Find where the given text appears and provide that cell's center as [x, y] coordinate. 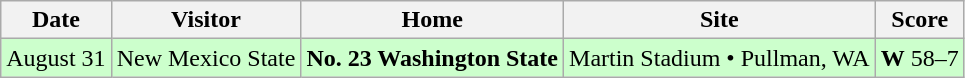
New Mexico State [206, 58]
Site [720, 20]
No. 23 Washington State [432, 58]
Visitor [206, 20]
Martin Stadium • Pullman, WA [720, 58]
Home [432, 20]
Score [920, 20]
Date [56, 20]
W 58–7 [920, 58]
August 31 [56, 58]
